Find where the given text appears and provide that cell's center as (x, y) coordinate. 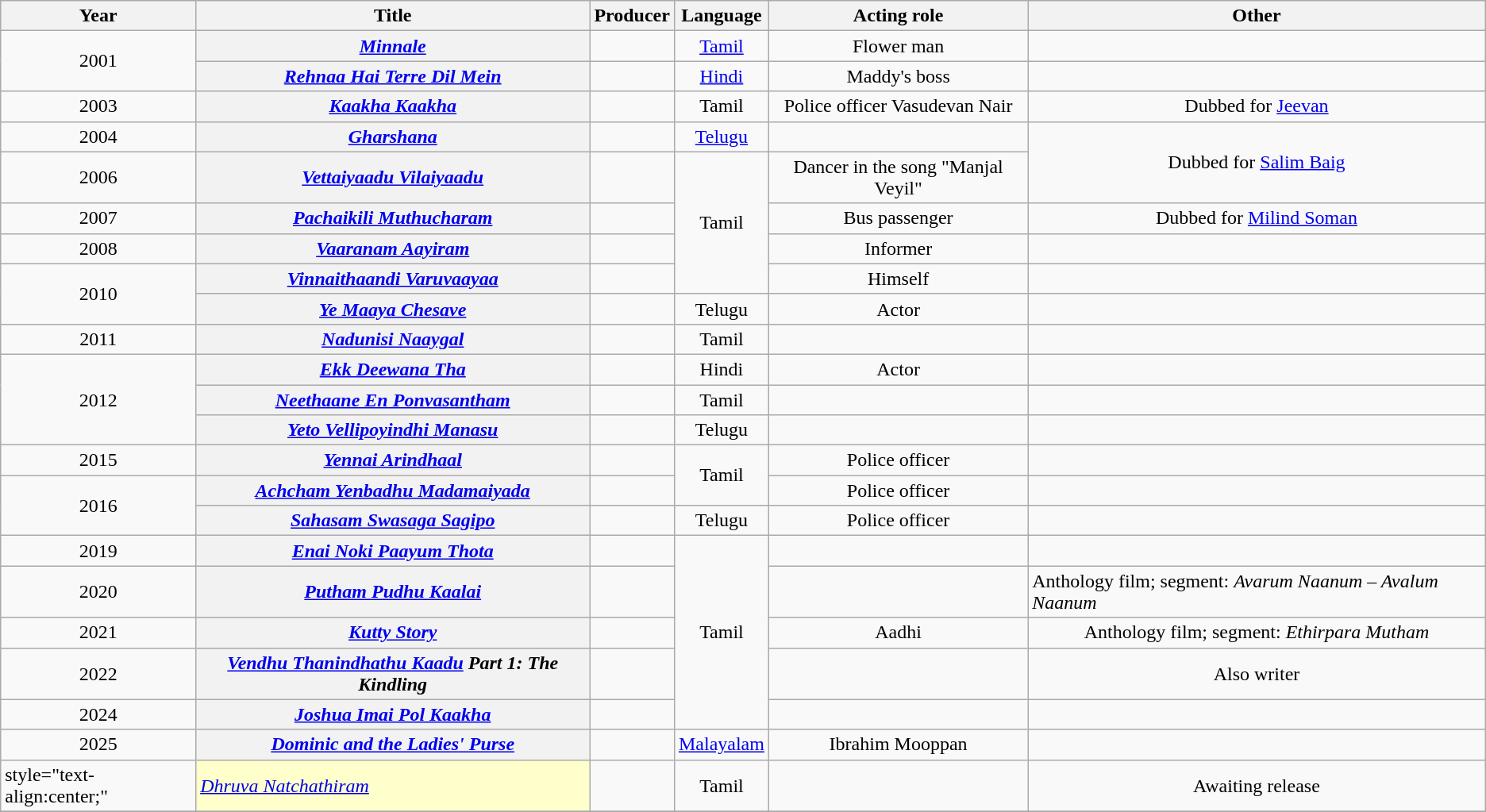
2024 (98, 714)
2008 (98, 248)
Minnale (393, 46)
Ibrahim Mooppan (898, 745)
Ye Maaya Chesave (393, 309)
Ekk Deewana Tha (393, 369)
Flower man (898, 46)
2021 (98, 633)
2003 (98, 106)
2015 (98, 460)
Nadunisi Naaygal (393, 339)
Also writer (1257, 673)
Dancer in the song "Manjal Veyil" (898, 178)
Anthology film; segment: Ethirpara Mutham (1257, 633)
Sahasam Swasaga Sagipo (393, 521)
2020 (98, 592)
Other (1257, 16)
2010 (98, 294)
Bus passenger (898, 218)
Vaaranam Aayiram (393, 248)
Informer (898, 248)
Enai Noki Paayum Thota (393, 551)
2019 (98, 551)
Putham Pudhu Kaalai (393, 592)
Vendhu Thanindhathu Kaadu Part 1: The Kindling (393, 673)
2011 (98, 339)
Pachaikili Muthucharam (393, 218)
2006 (98, 178)
Producer (632, 16)
2004 (98, 137)
Yennai Arindhaal (393, 460)
2012 (98, 399)
Neethaane En Ponvasantham (393, 399)
Dubbed for Jeevan (1257, 106)
Awaiting release (1257, 786)
2022 (98, 673)
Acting role (898, 16)
style="text-align:center;" (98, 786)
Kutty Story (393, 633)
Year (98, 16)
Anthology film; segment: Avarum Naanum – Avalum Naanum (1257, 592)
Gharshana (393, 137)
Aadhi (898, 633)
2016 (98, 506)
Maddy's boss (898, 76)
Yeto Vellipoyindhi Manasu (393, 430)
2007 (98, 218)
Achcham Yenbadhu Madamaiyada (393, 491)
Title (393, 16)
Language (721, 16)
Police officer Vasudevan Nair (898, 106)
2001 (98, 61)
Dhruva Natchathiram (393, 786)
Dubbed for Milind Soman (1257, 218)
Malayalam (721, 745)
2025 (98, 745)
Vinnaithaandi Varuvaayaa (393, 279)
Vettaiyaadu Vilaiyaadu (393, 178)
Dubbed for Salim Baig (1257, 162)
Dominic and the Ladies' Purse (393, 745)
Joshua Imai Pol Kaakha (393, 714)
Himself (898, 279)
Kaakha Kaakha (393, 106)
Rehnaa Hai Terre Dil Mein (393, 76)
